Determine the [X, Y] coordinate at the center of the cell enclosing the given text.  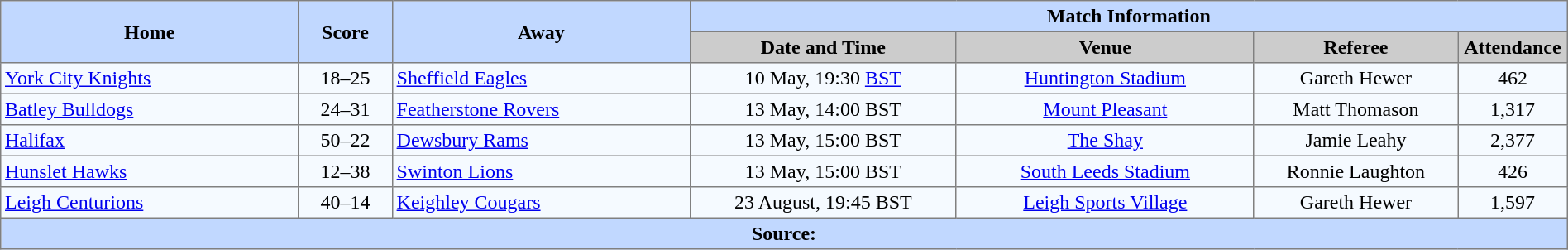
Source: [784, 233]
Leigh Centurions [150, 203]
12–38 [346, 171]
Date and Time [823, 47]
Away [541, 31]
Huntington Stadium [1105, 79]
Swinton Lions [541, 171]
2,377 [1513, 141]
23 August, 19:45 BST [823, 203]
South Leeds Stadium [1105, 171]
1,317 [1513, 109]
Attendance [1513, 47]
Score [346, 31]
40–14 [346, 203]
Home [150, 31]
10 May, 19:30 BST [823, 79]
426 [1513, 171]
Jamie Leahy [1355, 141]
Referee [1355, 47]
Hunslet Hawks [150, 171]
Keighley Cougars [541, 203]
Halifax [150, 141]
York City Knights [150, 79]
Mount Pleasant [1105, 109]
24–31 [346, 109]
Leigh Sports Village [1105, 203]
Dewsbury Rams [541, 141]
1,597 [1513, 203]
13 May, 14:00 BST [823, 109]
Sheffield Eagles [541, 79]
Ronnie Laughton [1355, 171]
Venue [1105, 47]
Batley Bulldogs [150, 109]
18–25 [346, 79]
The Shay [1105, 141]
Matt Thomason [1355, 109]
Match Information [1128, 17]
50–22 [346, 141]
Featherstone Rovers [541, 109]
462 [1513, 79]
